For the text-containing cell, return its midpoint in (x, y) coordinate format. 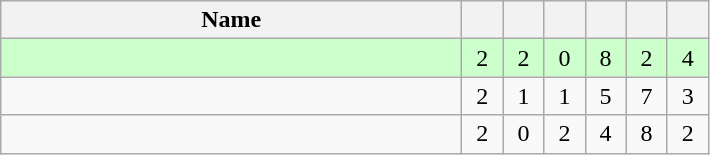
3 (688, 96)
Name (232, 20)
7 (646, 96)
5 (606, 96)
